Provide the [x, y] coordinate of the cell's center where the given text is located.  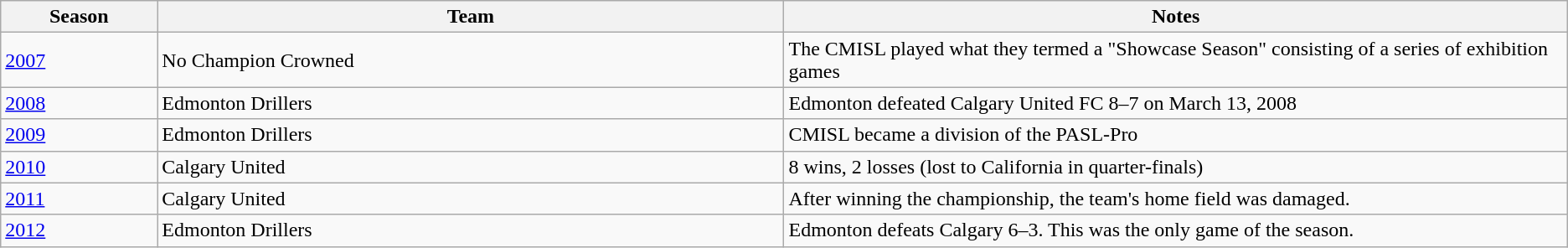
Edmonton defeats Calgary 6–3. This was the only game of the season. [1176, 230]
8 wins, 2 losses (lost to California in quarter-finals) [1176, 167]
2008 [79, 103]
No Champion Crowned [471, 60]
2007 [79, 60]
Notes [1176, 17]
2012 [79, 230]
The CMISL played what they termed a "Showcase Season" consisting of a series of exhibition games [1176, 60]
Edmonton defeated Calgary United FC 8–7 on March 13, 2008 [1176, 103]
CMISL became a division of the PASL-Pro [1176, 135]
After winning the championship, the team's home field was damaged. [1176, 199]
Season [79, 17]
2009 [79, 135]
2011 [79, 199]
Team [471, 17]
2010 [79, 167]
